Pinpoint the cell where the given text exists, returning its (x, y) midpoint coordinate. 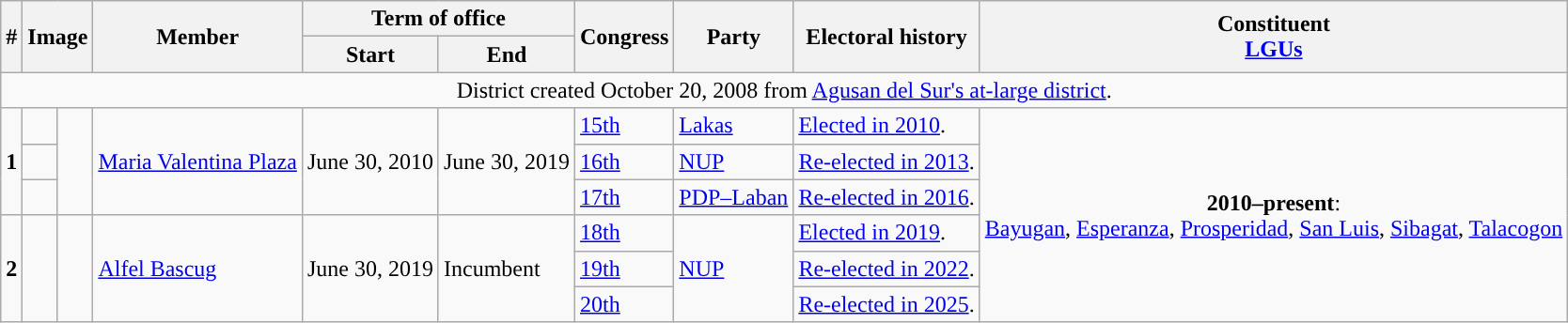
District created October 20, 2008 from Agusan del Sur's at-large district. (784, 90)
Elected in 2010. (886, 126)
Re-elected in 2013. (886, 161)
1 (11, 161)
End (506, 54)
Term of office (438, 19)
16th (624, 161)
Electoral history (886, 37)
2010–present:Bayugan, Esperanza, Prosperidad, San Luis, Sibagat, Talacogon (1274, 215)
Elected in 2019. (886, 233)
Congress (624, 37)
Image (58, 37)
2 (11, 269)
20th (624, 304)
Incumbent (506, 269)
Start (370, 54)
June 30, 2010 (370, 161)
Party (733, 37)
Lakas (733, 126)
Re-elected in 2022. (886, 269)
Alfel Bascug (197, 269)
Member (197, 37)
18th (624, 233)
17th (624, 197)
ConstituentLGUs (1274, 37)
Re-elected in 2016. (886, 197)
# (11, 37)
Re-elected in 2025. (886, 304)
19th (624, 269)
PDP–Laban (733, 197)
Maria Valentina Plaza (197, 161)
15th (624, 126)
